Scan for the cell matching the given text and deliver its (X, Y) coordinate at center. 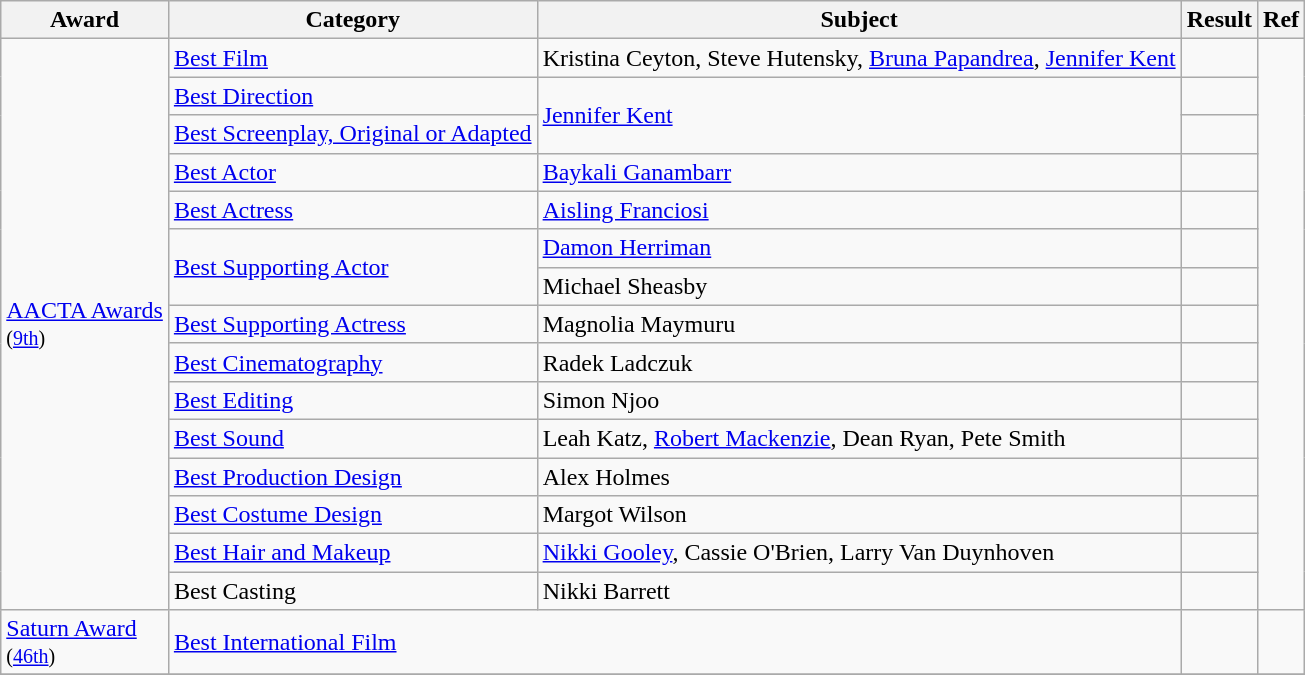
Best Production Design (352, 477)
AACTA Awards(9th) (85, 324)
Saturn Award(46th) (85, 642)
Michael Sheasby (859, 286)
Leah Katz, Robert Mackenzie, Dean Ryan, Pete Smith (859, 438)
Result (1219, 20)
Award (85, 20)
Best Sound (352, 438)
Alex Holmes (859, 477)
Best Film (352, 58)
Category (352, 20)
Simon Njoo (859, 400)
Magnolia Maymuru (859, 324)
Margot Wilson (859, 515)
Best Editing (352, 400)
Nikki Gooley, Cassie O'Brien, Larry Van Duynhoven (859, 553)
Kristina Ceyton, Steve Hutensky, Bruna Papandrea, Jennifer Kent (859, 58)
Best International Film (674, 642)
Best Actor (352, 172)
Subject (859, 20)
Damon Herriman (859, 248)
Best Hair and Makeup (352, 553)
Radek Ladczuk (859, 362)
Best Costume Design (352, 515)
Nikki Barrett (859, 591)
Best Screenplay, Original or Adapted (352, 134)
Best Supporting Actor (352, 267)
Ref (1282, 20)
Jennifer Kent (859, 115)
Best Cinematography (352, 362)
Aisling Franciosi (859, 210)
Best Actress (352, 210)
Best Supporting Actress (352, 324)
Best Direction (352, 96)
Baykali Ganambarr (859, 172)
Best Casting (352, 591)
